Search for the cell housing the specified text and yield its [x, y] center coordinate. 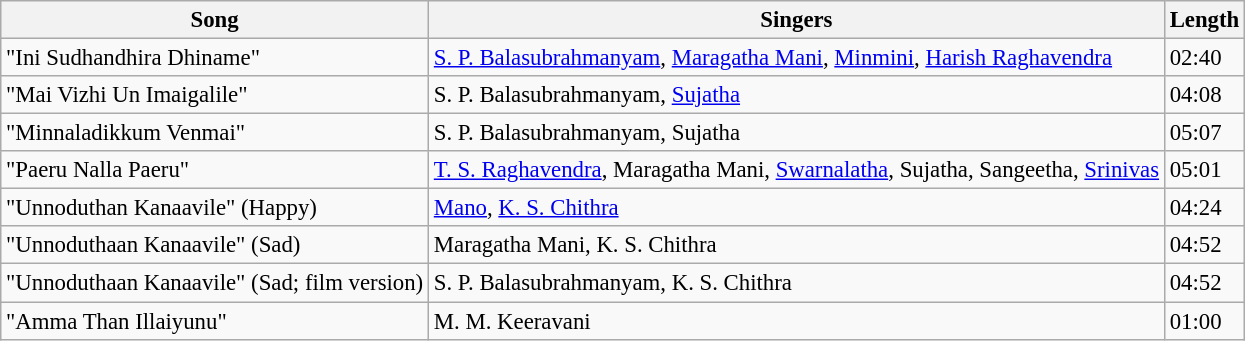
"Unnoduthaan Kanaavile" (Sad; film version) [215, 283]
01:00 [1204, 321]
04:08 [1204, 95]
Maragatha Mani, K. S. Chithra [797, 245]
S. P. Balasubrahmanyam, Maragatha Mani, Minmini, Harish Raghavendra [797, 58]
"Unnoduthaan Kanaavile" (Sad) [215, 245]
"Minnaladikkum Venmai" [215, 133]
Song [215, 20]
"Mai Vizhi Un Imaigalile" [215, 95]
02:40 [1204, 58]
Mano, K. S. Chithra [797, 208]
Length [1204, 20]
05:01 [1204, 170]
"Unnoduthan Kanaavile" (Happy) [215, 208]
05:07 [1204, 133]
"Amma Than Illaiyunu" [215, 321]
04:24 [1204, 208]
"Paeru Nalla Paeru" [215, 170]
S. P. Balasubrahmanyam, K. S. Chithra [797, 283]
T. S. Raghavendra, Maragatha Mani, Swarnalatha, Sujatha, Sangeetha, Srinivas [797, 170]
"Ini Sudhandhira Dhiname" [215, 58]
M. M. Keeravani [797, 321]
Singers [797, 20]
